Scan for the cell matching the given text and deliver its (x, y) coordinate at center. 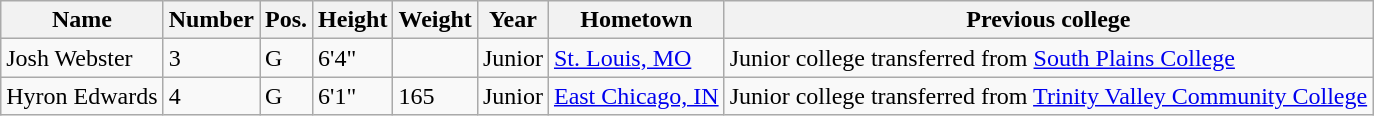
Year (512, 20)
Junior college transferred from South Plains College (1048, 58)
East Chicago, IN (636, 96)
4 (211, 96)
Name (82, 20)
Josh Webster (82, 58)
Weight (435, 20)
Number (211, 20)
Hometown (636, 20)
Height (353, 20)
Hyron Edwards (82, 96)
Pos. (286, 20)
St. Louis, MO (636, 58)
Junior college transferred from Trinity Valley Community College (1048, 96)
6'4" (353, 58)
165 (435, 96)
6'1" (353, 96)
Previous college (1048, 20)
3 (211, 58)
